Extract the (x, y) coordinate from the center of the cell holding the provided text.  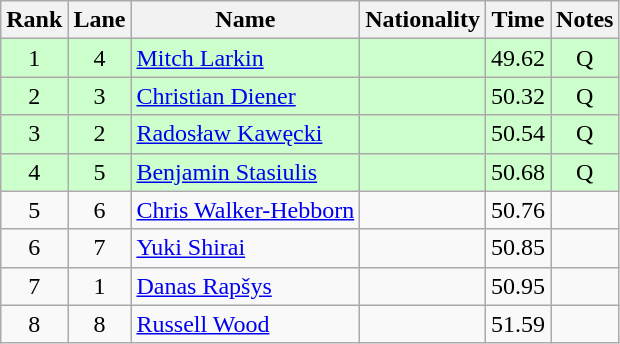
Lane (100, 20)
Russell Wood (246, 324)
51.59 (518, 324)
50.32 (518, 96)
Notes (585, 20)
Rank (34, 20)
50.54 (518, 134)
Yuki Shirai (246, 248)
Danas Rapšys (246, 286)
Nationality (423, 20)
Christian Diener (246, 96)
Time (518, 20)
Name (246, 20)
Benjamin Stasiulis (246, 172)
50.85 (518, 248)
49.62 (518, 58)
Mitch Larkin (246, 58)
50.68 (518, 172)
Radosław Kawęcki (246, 134)
50.95 (518, 286)
50.76 (518, 210)
Chris Walker-Hebborn (246, 210)
